Scan for the cell matching the given text and deliver its [x, y] coordinate at center. 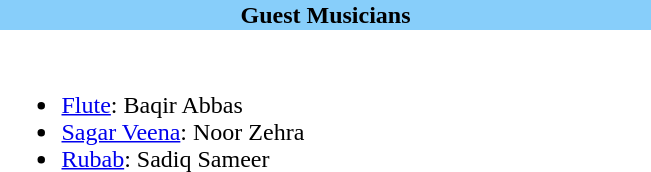
Guest Musicians [326, 15]
